Provide the (x, y) coordinate of the cell's center where the given text is located.  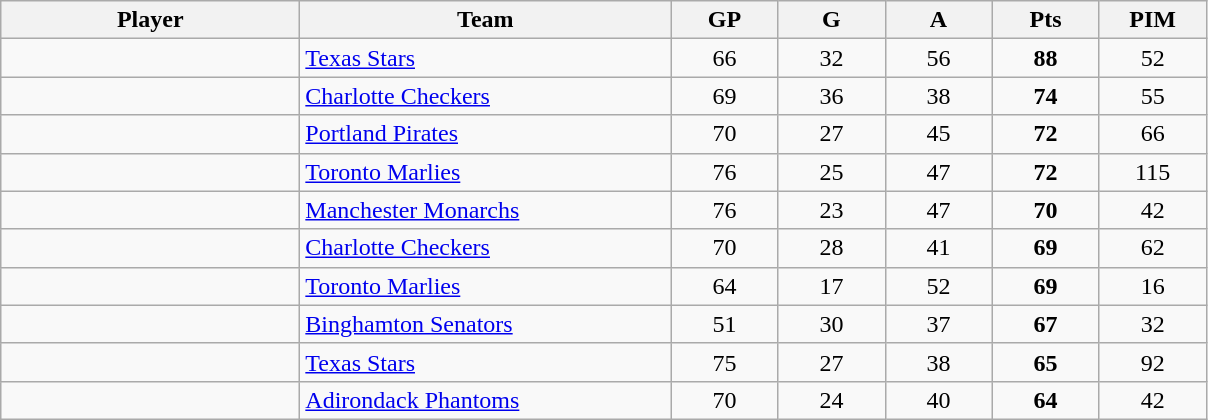
40 (938, 400)
Adirondack Phantoms (486, 400)
23 (832, 210)
Pts (1046, 20)
56 (938, 58)
30 (832, 324)
51 (724, 324)
Player (150, 20)
25 (832, 172)
55 (1152, 96)
37 (938, 324)
74 (1046, 96)
75 (724, 362)
GP (724, 20)
92 (1152, 362)
65 (1046, 362)
A (938, 20)
G (832, 20)
67 (1046, 324)
PIM (1152, 20)
Portland Pirates (486, 134)
88 (1046, 58)
Binghamton Senators (486, 324)
62 (1152, 248)
45 (938, 134)
17 (832, 286)
28 (832, 248)
115 (1152, 172)
24 (832, 400)
41 (938, 248)
Team (486, 20)
16 (1152, 286)
36 (832, 96)
Manchester Monarchs (486, 210)
